Return the [X, Y] coordinate for the center point of the cell that contains the specified text.  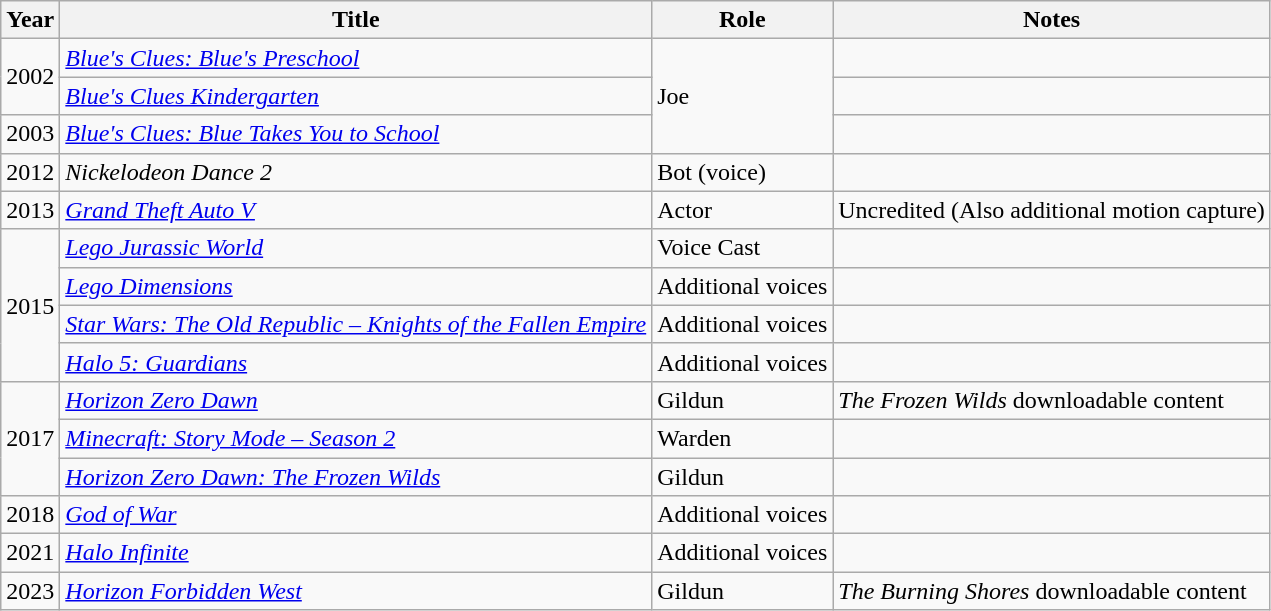
Voice Cast [742, 248]
Horizon Forbidden West [356, 591]
2013 [30, 210]
Minecraft: Story Mode – Season 2 [356, 438]
Halo 5: Guardians [356, 362]
Blue's Clues Kindergarten [356, 96]
2012 [30, 172]
2023 [30, 591]
2021 [30, 553]
Horizon Zero Dawn [356, 400]
Warden [742, 438]
Blue's Clues: Blue Takes You to School [356, 134]
Lego Dimensions [356, 286]
Actor [742, 210]
2017 [30, 438]
2002 [30, 77]
Horizon Zero Dawn: The Frozen Wilds [356, 477]
The Burning Shores downloadable content [1052, 591]
Blue's Clues: Blue's Preschool [356, 58]
Bot (voice) [742, 172]
Star Wars: The Old Republic – Knights of the Fallen Empire [356, 324]
Title [356, 20]
The Frozen Wilds downloadable content [1052, 400]
Nickelodeon Dance 2 [356, 172]
2003 [30, 134]
Notes [1052, 20]
Halo Infinite [356, 553]
Joe [742, 96]
Year [30, 20]
Role [742, 20]
2015 [30, 305]
God of War [356, 515]
Uncredited (Also additional motion capture) [1052, 210]
Grand Theft Auto V [356, 210]
2018 [30, 515]
Lego Jurassic World [356, 248]
